From the cell containing the given text, extract its center point as [X, Y] coordinate. 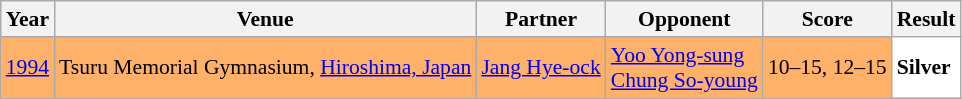
Yoo Yong-sung Chung So-young [684, 68]
Venue [265, 19]
1994 [28, 68]
Year [28, 19]
Jang Hye-ock [540, 68]
10–15, 12–15 [828, 68]
Tsuru Memorial Gymnasium, Hiroshima, Japan [265, 68]
Result [926, 19]
Partner [540, 19]
Opponent [684, 19]
Score [828, 19]
Silver [926, 68]
